Find where the given text appears and provide that cell's center as (x, y) coordinate. 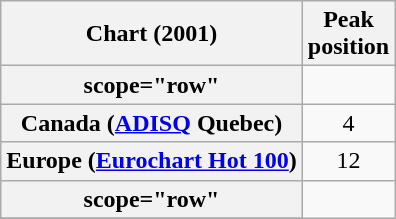
Chart (2001) (152, 34)
Europe (Eurochart Hot 100) (152, 161)
4 (348, 123)
Canada (ADISQ Quebec) (152, 123)
12 (348, 161)
Peakposition (348, 34)
